Locate the cell with the specified text and output its [x, y] center coordinate. 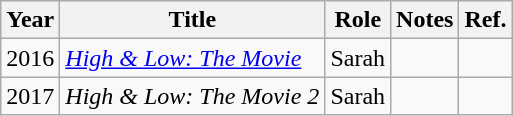
Title [192, 20]
2016 [30, 58]
Year [30, 20]
2017 [30, 96]
Role [358, 20]
Notes [425, 20]
High & Low: The Movie 2 [192, 96]
High & Low: The Movie [192, 58]
Ref. [486, 20]
